Detect which cell encompasses the target text, then output its (x, y) center coordinate. 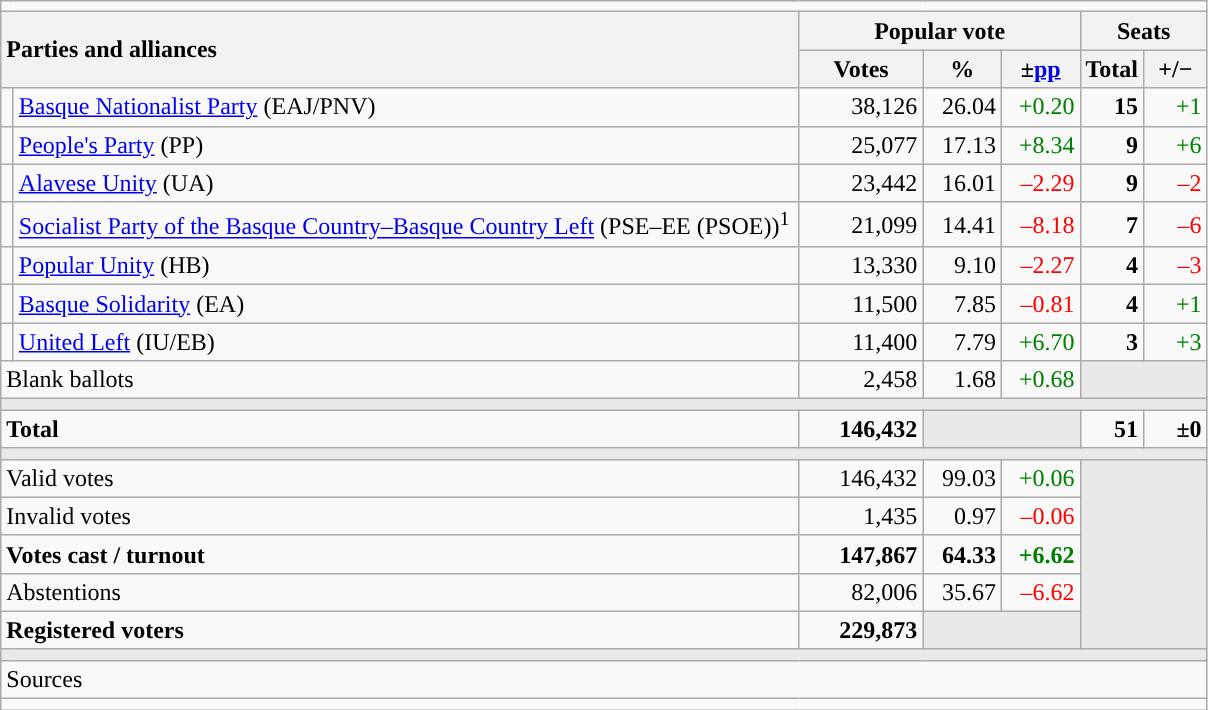
11,500 (861, 304)
1,435 (861, 516)
+/− (1176, 69)
Basque Solidarity (EA) (406, 304)
82,006 (861, 592)
Alavese Unity (UA) (406, 183)
–2 (1176, 183)
+6 (1176, 145)
Registered voters (400, 630)
Popular Unity (HB) (406, 266)
Blank ballots (400, 380)
Socialist Party of the Basque Country–Basque Country Left (PSE–EE (PSOE))1 (406, 224)
11,400 (861, 342)
15 (1112, 107)
–8.18 (1040, 224)
+0.20 (1040, 107)
–0.06 (1040, 516)
±pp (1040, 69)
7 (1112, 224)
Popular vote (940, 31)
+6.62 (1040, 554)
7.79 (962, 342)
7.85 (962, 304)
Seats (1144, 31)
Votes cast / turnout (400, 554)
23,442 (861, 183)
+3 (1176, 342)
–6 (1176, 224)
229,873 (861, 630)
64.33 (962, 554)
+6.70 (1040, 342)
14.41 (962, 224)
–0.81 (1040, 304)
3 (1112, 342)
–6.62 (1040, 592)
+0.68 (1040, 380)
21,099 (861, 224)
–2.27 (1040, 266)
2,458 (861, 380)
United Left (IU/EB) (406, 342)
–3 (1176, 266)
±0 (1176, 429)
Parties and alliances (400, 50)
26.04 (962, 107)
% (962, 69)
51 (1112, 429)
Sources (604, 679)
1.68 (962, 380)
38,126 (861, 107)
Basque Nationalist Party (EAJ/PNV) (406, 107)
147,867 (861, 554)
35.67 (962, 592)
13,330 (861, 266)
0.97 (962, 516)
Valid votes (400, 478)
25,077 (861, 145)
Votes (861, 69)
99.03 (962, 478)
16.01 (962, 183)
Invalid votes (400, 516)
17.13 (962, 145)
People's Party (PP) (406, 145)
Abstentions (400, 592)
–2.29 (1040, 183)
+0.06 (1040, 478)
+8.34 (1040, 145)
9.10 (962, 266)
